Output the [X, Y] coordinate of the center of the cell containing the given text.  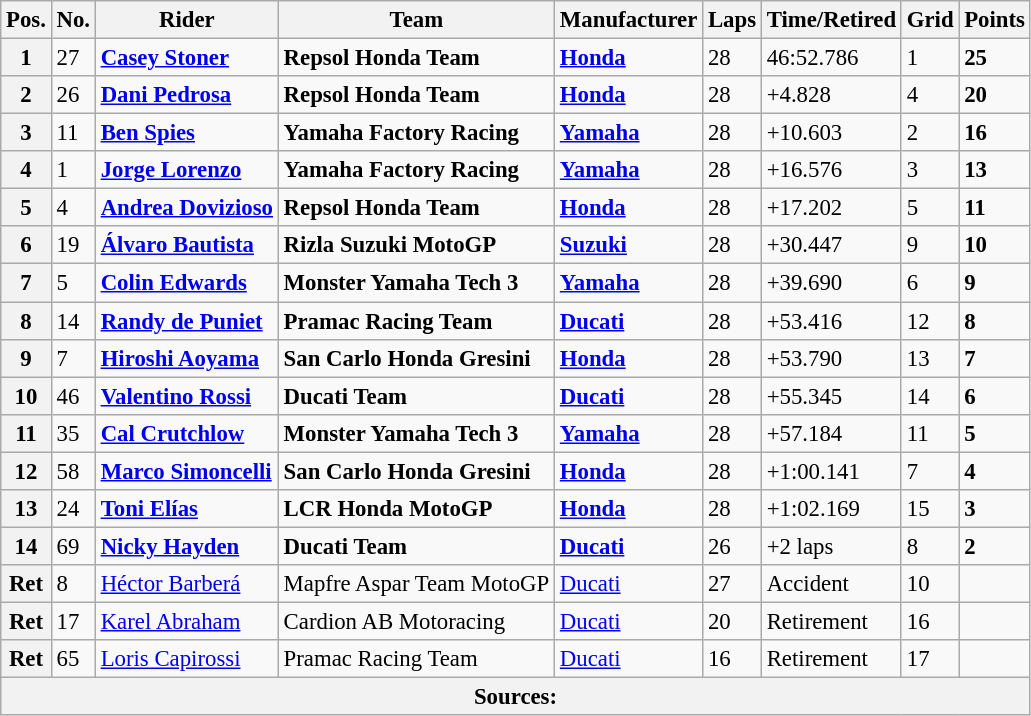
+53.790 [831, 358]
Hiroshi Aoyama [186, 358]
+1:02.169 [831, 509]
Jorge Lorenzo [186, 170]
Grid [930, 20]
+30.447 [831, 245]
Valentino Rossi [186, 396]
+4.828 [831, 95]
+10.603 [831, 133]
Manufacturer [629, 20]
+17.202 [831, 208]
35 [73, 433]
No. [73, 20]
Cal Crutchlow [186, 433]
Accident [831, 584]
19 [73, 245]
Karel Abraham [186, 621]
Rider [186, 20]
Sources: [516, 697]
Nicky Hayden [186, 546]
Casey Stoner [186, 58]
Ben Spies [186, 133]
24 [73, 509]
15 [930, 509]
25 [994, 58]
Suzuki [629, 245]
+55.345 [831, 396]
Time/Retired [831, 20]
Dani Pedrosa [186, 95]
Rizla Suzuki MotoGP [416, 245]
Laps [732, 20]
+16.576 [831, 170]
46 [73, 396]
+57.184 [831, 433]
Pos. [26, 20]
Toni Elías [186, 509]
Randy de Puniet [186, 321]
46:52.786 [831, 58]
Points [994, 20]
+39.690 [831, 283]
Mapfre Aspar Team MotoGP [416, 584]
Marco Simoncelli [186, 471]
Colin Edwards [186, 283]
+53.416 [831, 321]
LCR Honda MotoGP [416, 509]
Héctor Barberá [186, 584]
Álvaro Bautista [186, 245]
Team [416, 20]
+2 laps [831, 546]
Cardion AB Motoracing [416, 621]
+1:00.141 [831, 471]
Loris Capirossi [186, 659]
Andrea Dovizioso [186, 208]
69 [73, 546]
65 [73, 659]
58 [73, 471]
